Scan for the cell matching the given text and deliver its (X, Y) coordinate at center. 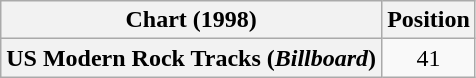
41 (429, 58)
US Modern Rock Tracks (Billboard) (192, 58)
Position (429, 20)
Chart (1998) (192, 20)
